Output the (X, Y) coordinate of the center of the cell containing the given text.  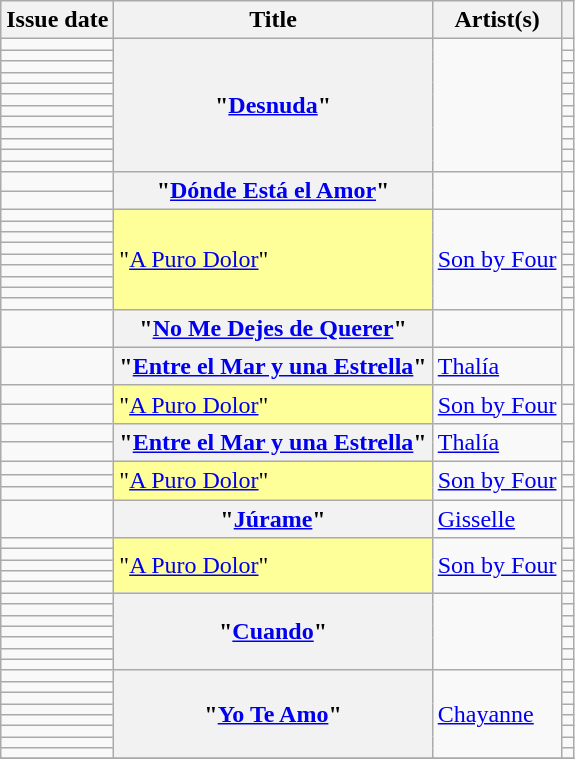
Gisselle (497, 519)
Title (273, 20)
Issue date (58, 20)
Chayanne (497, 714)
"Júrame" (273, 519)
"Dónde Está el Amor" (273, 191)
"Cuando" (273, 632)
"No Me Dejes de Querer" (273, 328)
Artist(s) (497, 20)
"Yo Te Amo" (273, 714)
"Desnuda" (273, 106)
